Output the [x, y] coordinate of the center of the cell containing the given text.  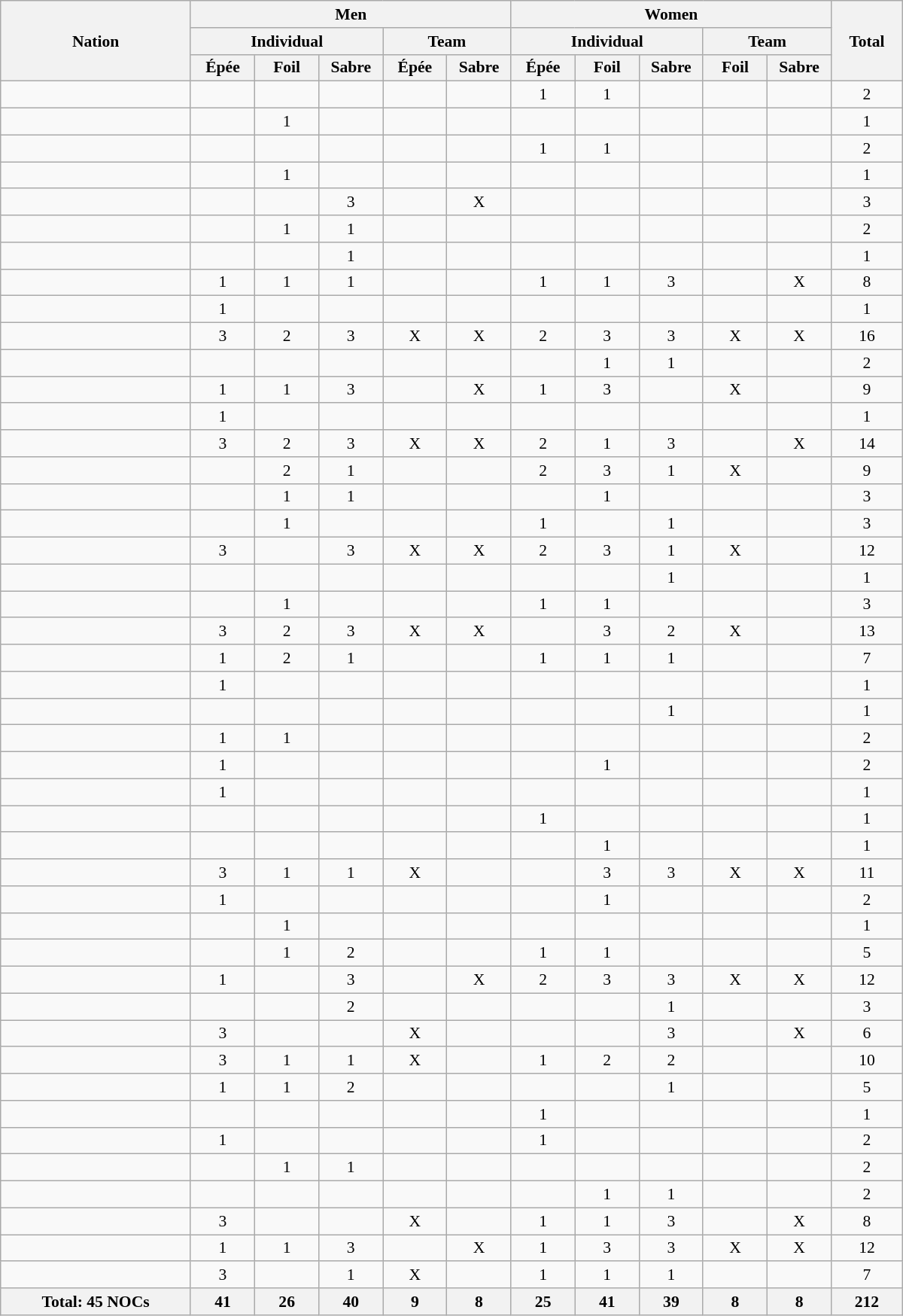
26 [287, 1302]
11 [867, 873]
Total: 45 NOCs [96, 1302]
Total [867, 41]
39 [671, 1302]
Men [351, 14]
16 [867, 337]
40 [351, 1302]
Nation [96, 41]
6 [867, 1034]
13 [867, 632]
14 [867, 443]
212 [867, 1302]
25 [543, 1302]
Women [671, 14]
10 [867, 1061]
